Pinpoint the cell where the given text exists, returning its (X, Y) midpoint coordinate. 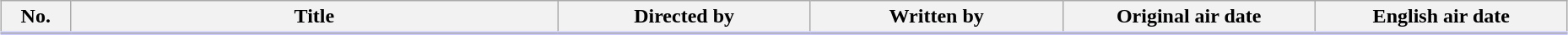
Directed by (684, 17)
Original air date (1188, 17)
No. (35, 17)
English air date (1441, 17)
Title (314, 17)
Written by (937, 17)
